For the text-containing cell, return its midpoint in (X, Y) coordinate format. 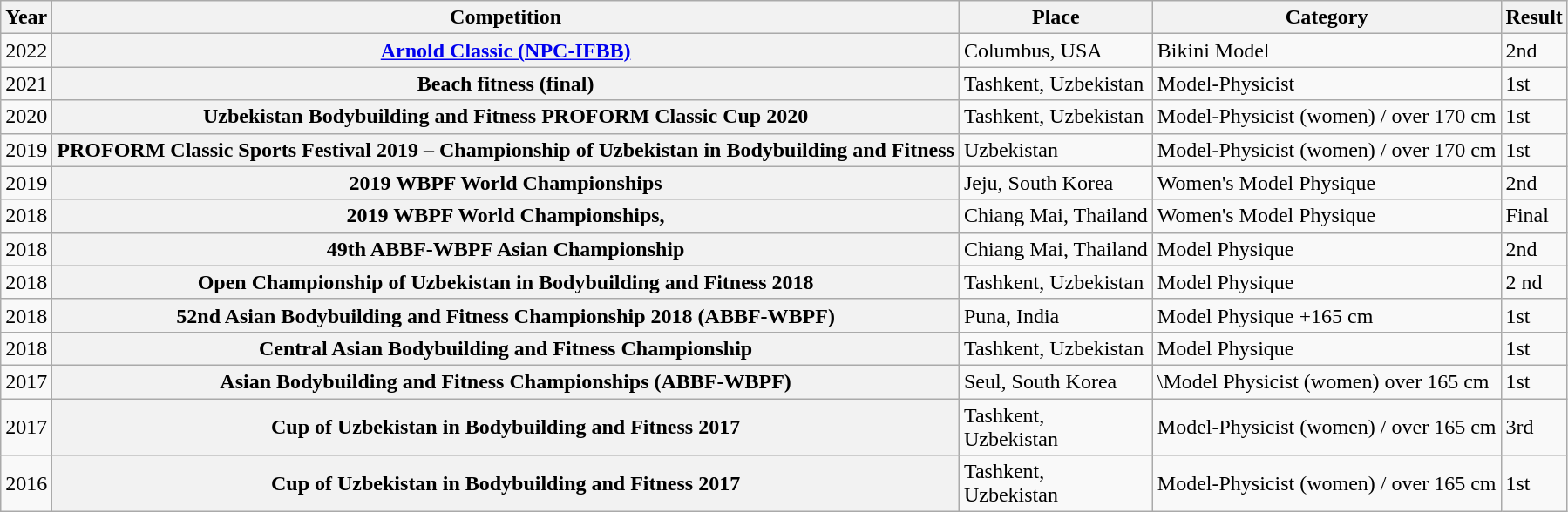
3rd (1534, 427)
Year (26, 17)
Central Asian Bodybuilding and Fitness Championship (506, 348)
Asian Bodybuilding and Fitness Championships (ABBF-WBPF) (506, 381)
Bikini Model (1327, 51)
2020 (26, 117)
2022 (26, 51)
Jeju, South Korea (1056, 183)
Competition (506, 17)
Model Physique +165 cm (1327, 315)
Result (1534, 17)
2019 WBPF World Championships (506, 183)
Beach fitness (final) (506, 84)
Uzbekistan (1056, 150)
2 nd (1534, 282)
Puna, India (1056, 315)
Arnold Classic (NPC-IFBB) (506, 51)
52nd Asian Bodybuilding and Fitness Championship 2018 (ABBF-WBPF) (506, 315)
Place (1056, 17)
Model-Physicist (1327, 84)
Final (1534, 216)
\Model Physicist (women) over 165 cm (1327, 381)
Seul, South Korea (1056, 381)
Columbus, USA (1056, 51)
49th ABBF-WBPF Asian Championship (506, 249)
2016 (26, 484)
2019 WBPF World Championships, (506, 216)
Open Championship of Uzbekistan in Bodybuilding and Fitness 2018 (506, 282)
Category (1327, 17)
PROFORM Classic Sports Festival 2019 – Championship of Uzbekistan in Bodybuilding and Fitness (506, 150)
Uzbekistan Bodybuilding and Fitness PROFORM Classic Cup 2020 (506, 117)
2021 (26, 84)
